Locate the cell with the specified text and output its (x, y) center coordinate. 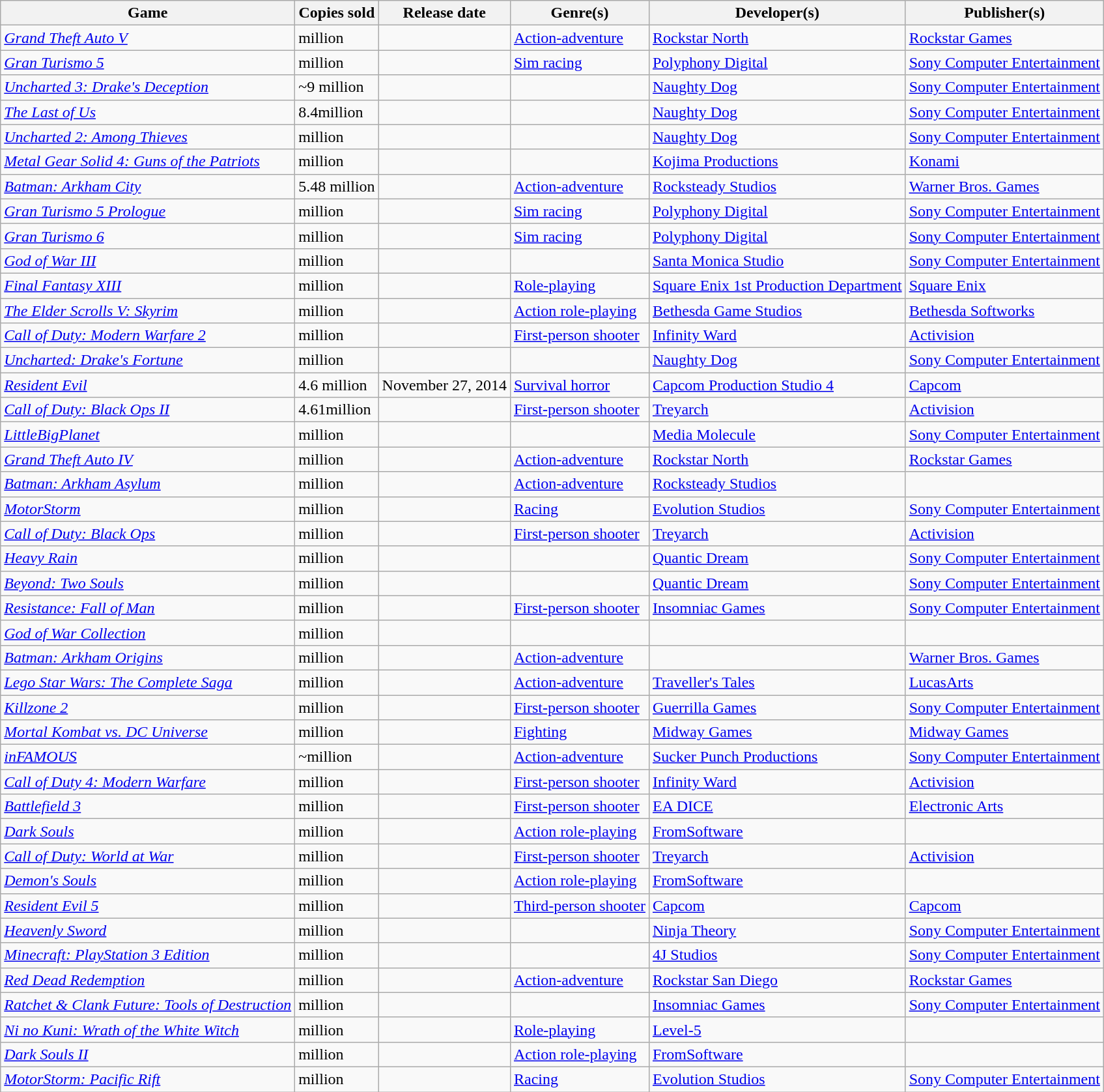
Resistance: Fall of Man (148, 608)
Killzone 2 (148, 707)
Bethesda Softworks (1004, 311)
Batman: Arkham Asylum (148, 484)
Heavy Rain (148, 558)
4.6 million (337, 385)
Fighting (580, 732)
Third-person shooter (580, 906)
Bethesda Game Studios (777, 311)
Dark Souls (148, 831)
Ratchet & Clank Future: Tools of Destruction (148, 1005)
~million (337, 757)
Square Enix (1004, 285)
Gran Turismo 5 Prologue (148, 211)
Mortal Kombat vs. DC Universe (148, 732)
Batman: Arkham City (148, 186)
Guerrilla Games (777, 707)
Game (148, 13)
Developer(s) (777, 13)
Call of Duty: World at War (148, 856)
Resident Evil (148, 385)
4J Studios (777, 955)
LucasArts (1004, 682)
Sucker Punch Productions (777, 757)
LittleBigPlanet (148, 435)
Gran Turismo 5 (148, 63)
Genre(s) (580, 13)
Final Fantasy XIII (148, 285)
Santa Monica Studio (777, 261)
Ninja Theory (777, 930)
November 27, 2014 (444, 385)
Resident Evil 5 (148, 906)
Grand Theft Auto IV (148, 459)
Battlefield 3 (148, 807)
Call of Duty: Black Ops II (148, 410)
4.61million (337, 410)
Kojima Productions (777, 162)
God of War III (148, 261)
~9 million (337, 87)
5.48 million (337, 186)
Media Molecule (777, 435)
Minecraft: PlayStation 3 Edition (148, 955)
Electronic Arts (1004, 807)
Konami (1004, 162)
Uncharted 3: Drake's Deception (148, 87)
The Elder Scrolls V: Skyrim (148, 311)
Uncharted 2: Among Thieves (148, 137)
Demon's Souls (148, 881)
Ni no Kuni: Wrath of the White Witch (148, 1029)
Metal Gear Solid 4: Guns of the Patriots (148, 162)
Red Dead Redemption (148, 980)
Copies sold (337, 13)
Heavenly Sword (148, 930)
Call of Duty: Modern Warfare 2 (148, 336)
inFAMOUS (148, 757)
MotorStorm (148, 509)
Survival horror (580, 385)
8.4million (337, 112)
Publisher(s) (1004, 13)
Rockstar San Diego (777, 980)
Batman: Arkham Origins (148, 657)
God of War Collection (148, 633)
Beyond: Two Souls (148, 583)
Dark Souls II (148, 1054)
Traveller's Tales (777, 682)
Call of Duty: Black Ops (148, 534)
Release date (444, 13)
Capcom Production Studio 4 (777, 385)
Lego Star Wars: The Complete Saga (148, 682)
MotorStorm: Pacific Rift (148, 1079)
Level-5 (777, 1029)
Square Enix 1st Production Department (777, 285)
EA DICE (777, 807)
Call of Duty 4: Modern Warfare (148, 782)
Grand Theft Auto V (148, 38)
Uncharted: Drake's Fortune (148, 360)
Gran Turismo 6 (148, 236)
The Last of Us (148, 112)
